Find where the given text appears and provide that cell's center as [X, Y] coordinate. 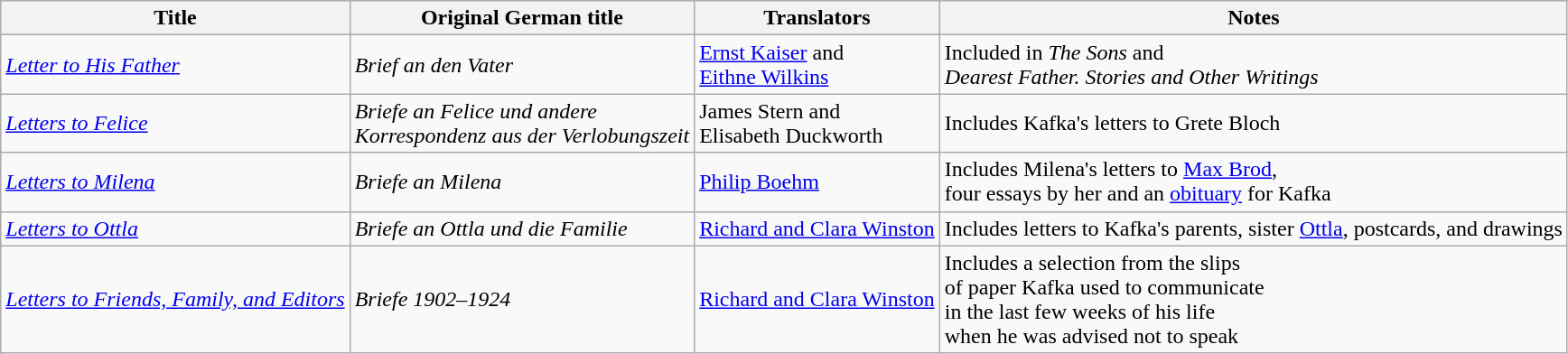
Letters to Felice [175, 123]
Original German title [522, 18]
Includes letters to Kafka's parents, sister Ottla, postcards, and drawings [1254, 228]
Notes [1254, 18]
Briefe an Milena [522, 182]
Title [175, 18]
Letters to Milena [175, 182]
Briefe an Felice und andereKorrespondenz aus der Verlobungszeit [522, 123]
Brief an den Vater [522, 65]
Included in The Sons andDearest Father. Stories and Other Writings [1254, 65]
Translators [817, 18]
Philip Boehm [817, 182]
Briefe an Ottla und die Familie [522, 228]
Includes Kafka's letters to Grete Bloch [1254, 123]
Ernst Kaiser andEithne Wilkins [817, 65]
Includes Milena's letters to Max Brod,four essays by her and an obituary for Kafka [1254, 182]
Letters to Friends, Family, and Editors [175, 300]
Letter to His Father [175, 65]
Letters to Ottla [175, 228]
Briefe 1902–1924 [522, 300]
Includes a selection from the slipsof paper Kafka used to communicatein the last few weeks of his lifewhen he was advised not to speak [1254, 300]
James Stern andElisabeth Duckworth [817, 123]
